Return [X, Y] of the center of cell containing provided text 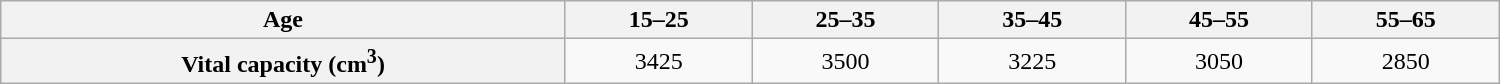
45–55 [1220, 20]
25–35 [846, 20]
3225 [1032, 62]
15–25 [658, 20]
3050 [1220, 62]
3500 [846, 62]
Vital capacity (cm3) [284, 62]
3425 [658, 62]
Age [284, 20]
55–65 [1406, 20]
2850 [1406, 62]
35–45 [1032, 20]
